Scan for the cell matching the given text and deliver its (X, Y) coordinate at center. 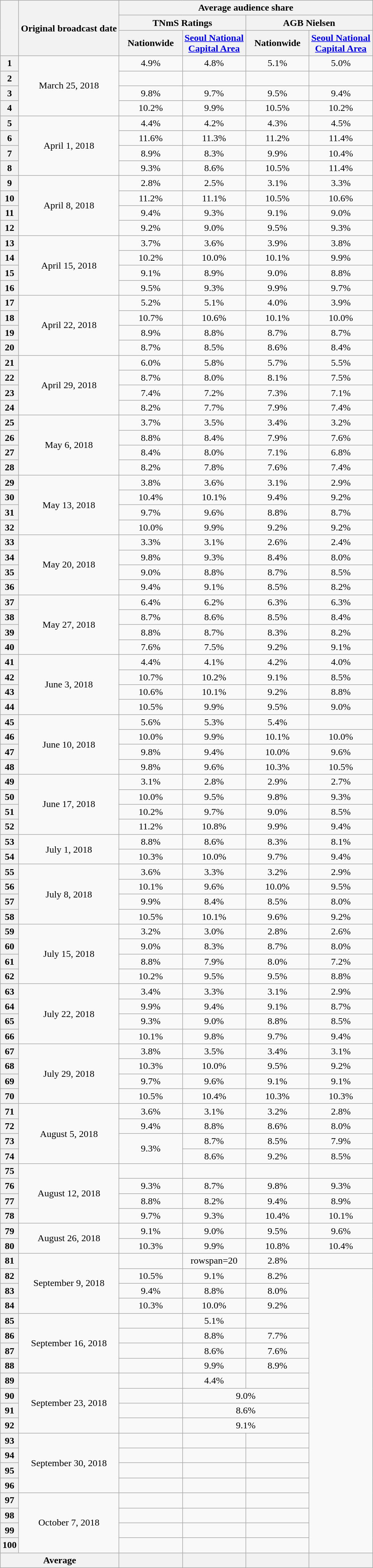
4 (9, 108)
72 (9, 1126)
18 (9, 318)
2.5% (214, 183)
7.3% (278, 392)
11.1% (214, 198)
93 (9, 1441)
71 (9, 1111)
28 (9, 468)
6.0% (150, 363)
31 (9, 512)
September 30, 2018 (69, 1463)
53 (9, 842)
August 5, 2018 (69, 1133)
67 (9, 1051)
42 (9, 677)
September 23, 2018 (69, 1403)
7.8% (214, 468)
June 10, 2018 (69, 744)
58 (9, 917)
August 26, 2018 (69, 1238)
5.5% (341, 363)
87 (9, 1351)
29 (9, 483)
Average (60, 1560)
6 (9, 138)
5.0% (341, 63)
24 (9, 407)
86 (9, 1336)
88 (9, 1365)
11.3% (214, 138)
July 8, 2018 (69, 894)
62 (9, 977)
2 (9, 78)
43 (9, 692)
98 (9, 1515)
51 (9, 812)
74 (9, 1156)
15 (9, 273)
70 (9, 1096)
5.8% (214, 363)
11.6% (150, 138)
7 (9, 153)
50 (9, 797)
2.7% (341, 782)
69 (9, 1081)
April 15, 2018 (69, 265)
89 (9, 1380)
83 (9, 1291)
16 (9, 288)
94 (9, 1456)
85 (9, 1321)
September 16, 2018 (69, 1343)
39 (9, 632)
April 8, 2018 (69, 205)
23 (9, 392)
82 (9, 1276)
54 (9, 857)
65 (9, 1021)
77 (9, 1201)
April 29, 2018 (69, 385)
75 (9, 1171)
AGB Nielsen (309, 23)
26 (9, 438)
30 (9, 497)
rowspan=20 (214, 1261)
63 (9, 991)
Original broadcast date (69, 28)
3 (9, 93)
46 (9, 737)
73 (9, 1141)
9 (9, 183)
17 (9, 303)
27 (9, 453)
81 (9, 1261)
59 (9, 932)
56 (9, 886)
12 (9, 228)
37 (9, 602)
4.9% (150, 63)
38 (9, 617)
57 (9, 901)
1 (9, 63)
22 (9, 378)
September 9, 2018 (69, 1283)
14 (9, 258)
76 (9, 1186)
5.2% (150, 303)
91 (9, 1411)
49 (9, 782)
July 1, 2018 (69, 849)
34 (9, 557)
June 17, 2018 (69, 804)
52 (9, 827)
44 (9, 707)
Average audience share (246, 8)
May 13, 2018 (69, 505)
99 (9, 1530)
33 (9, 542)
84 (9, 1306)
55 (9, 872)
25 (9, 422)
78 (9, 1216)
July 22, 2018 (69, 1014)
45 (9, 722)
79 (9, 1231)
47 (9, 752)
May 20, 2018 (69, 565)
66 (9, 1036)
June 3, 2018 (69, 684)
August 12, 2018 (69, 1194)
5.6% (150, 722)
20 (9, 348)
48 (9, 767)
6.4% (150, 602)
80 (9, 1246)
July 29, 2018 (69, 1074)
100 (9, 1545)
4.1% (214, 662)
90 (9, 1396)
5.3% (214, 722)
4.5% (341, 123)
10 (9, 198)
5 (9, 123)
March 25, 2018 (69, 86)
May 27, 2018 (69, 625)
35 (9, 572)
April 1, 2018 (69, 146)
4.8% (214, 63)
40 (9, 647)
4.3% (278, 123)
8 (9, 168)
13 (9, 243)
5.7% (278, 363)
October 7, 2018 (69, 1523)
11 (9, 213)
3.0% (214, 932)
97 (9, 1500)
61 (9, 962)
5.4% (278, 722)
6.2% (214, 602)
19 (9, 333)
68 (9, 1066)
2.4% (341, 542)
95 (9, 1470)
92 (9, 1426)
32 (9, 527)
6.8% (341, 453)
May 6, 2018 (69, 445)
April 22, 2018 (69, 325)
TNmS Ratings (182, 23)
36 (9, 587)
64 (9, 1006)
21 (9, 363)
60 (9, 947)
41 (9, 662)
July 15, 2018 (69, 954)
96 (9, 1485)
